For the text-containing cell, return its midpoint in (x, y) coordinate format. 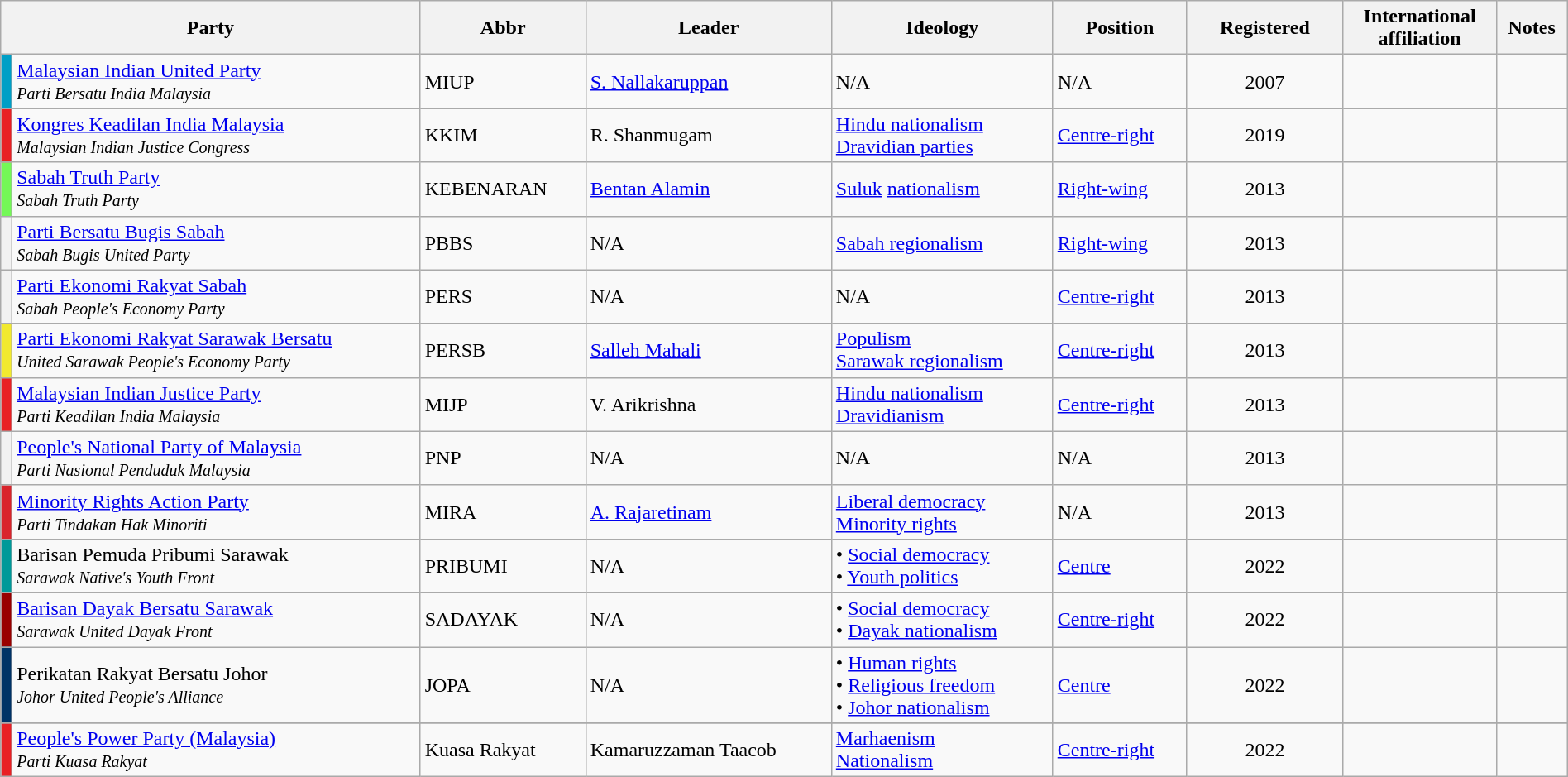
Registered (1265, 28)
SADAYAK (503, 619)
Sabah Truth Party Sabah Truth Party (217, 189)
KKIM (503, 136)
Salleh Mahali (708, 351)
Notes (1532, 28)
Suluk nationalism (942, 189)
V. Arikrishna (708, 404)
Hindu nationalismDravidian parties (942, 136)
PERSB (503, 351)
PERS (503, 296)
PBBS (503, 243)
Kamaruzzaman Taacob (708, 750)
MIJP (503, 404)
Barisan Pemuda Pribumi Sarawak Sarawak Native's Youth Front (217, 566)
Bentan Alamin (708, 189)
Internationalaffiliation (1419, 28)
Parti Ekonomi Rakyat Sarawak Bersatu United Sarawak People's Economy Party (217, 351)
People's Power Party (Malaysia) Parti Kuasa Rakyat (217, 750)
Kuasa Rakyat (503, 750)
Malaysian Indian Justice Party Parti Keadilan India Malaysia (217, 404)
PopulismSarawak regionalism (942, 351)
PRIBUMI (503, 566)
• Human rights• Religious freedom• Johor nationalism (942, 685)
2019 (1265, 136)
• Social democracy • Youth politics (942, 566)
Kongres Keadilan India Malaysia Malaysian Indian Justice Congress (217, 136)
Minority Rights Action Party Parti Tindakan Hak Minoriti (217, 511)
Ideology (942, 28)
Barisan Dayak Bersatu Sarawak Sarawak United Dayak Front (217, 619)
A. Rajaretinam (708, 511)
Party (210, 28)
R. Shanmugam (708, 136)
Malaysian Indian United Party Parti Bersatu India Malaysia (217, 81)
KEBENARAN (503, 189)
• Social democracy • Dayak nationalism (942, 619)
Perikatan Rakyat Bersatu Johor Johor United People's Alliance (217, 685)
JOPA (503, 685)
Abbr (503, 28)
Hindu nationalismDravidianism (942, 404)
MarhaenismNationalism (942, 750)
S. Nallakaruppan (708, 81)
PNP (503, 458)
Parti Bersatu Bugis Sabah Sabah Bugis United Party (217, 243)
Leader (708, 28)
MIUP (503, 81)
Sabah regionalism (942, 243)
MIRA (503, 511)
2007 (1265, 81)
Liberal democracyMinority rights (942, 511)
Position (1120, 28)
People's National Party of Malaysia Parti Nasional Penduduk Malaysia (217, 458)
Parti Ekonomi Rakyat Sabah Sabah People's Economy Party (217, 296)
